Return the (x, y) coordinate for the center point of the cell that contains the specified text.  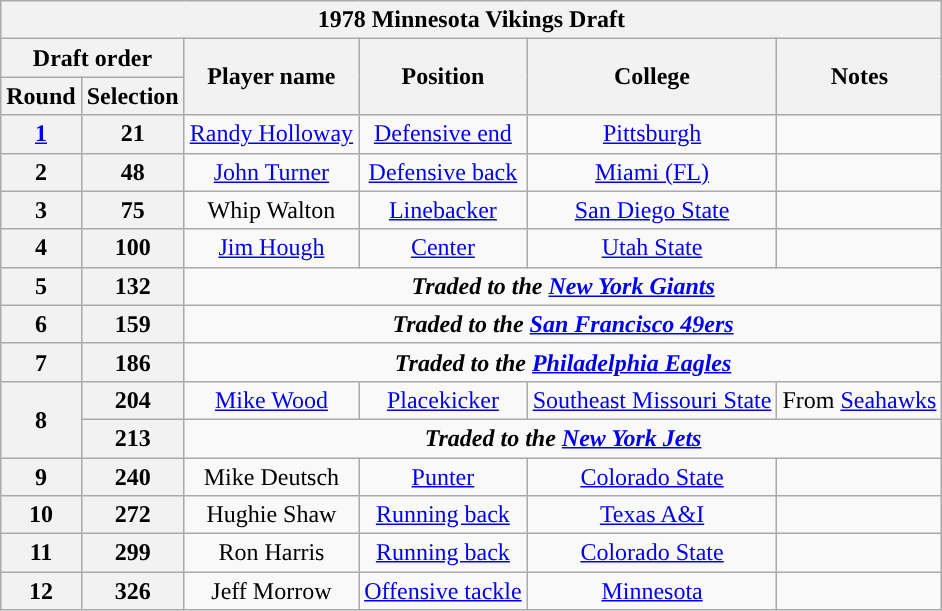
John Turner (271, 172)
10 (41, 515)
Southeast Missouri State (652, 400)
75 (132, 210)
Mike Wood (271, 400)
Draft order (92, 58)
159 (132, 324)
2 (41, 172)
Player name (271, 77)
1 (41, 134)
7 (41, 362)
21 (132, 134)
College (652, 77)
186 (132, 362)
4 (41, 248)
Defensive back (444, 172)
Minnesota (652, 591)
11 (41, 553)
Punter (444, 477)
272 (132, 515)
Whip Walton (271, 210)
213 (132, 438)
48 (132, 172)
100 (132, 248)
240 (132, 477)
Offensive tackle (444, 591)
Traded to the New York Giants (563, 286)
12 (41, 591)
Round (41, 96)
Miami (FL) (652, 172)
204 (132, 400)
Linebacker (444, 210)
Randy Holloway (271, 134)
Jim Hough (271, 248)
Mike Deutsch (271, 477)
Traded to the San Francisco 49ers (563, 324)
Traded to the New York Jets (563, 438)
Pittsburgh (652, 134)
Center (444, 248)
Hughie Shaw (271, 515)
299 (132, 553)
From Seahawks (860, 400)
3 (41, 210)
Traded to the Philadelphia Eagles (563, 362)
5 (41, 286)
6 (41, 324)
Position (444, 77)
San Diego State (652, 210)
326 (132, 591)
Utah State (652, 248)
Texas A&I (652, 515)
Placekicker (444, 400)
9 (41, 477)
1978 Minnesota Vikings Draft (472, 20)
Defensive end (444, 134)
Selection (132, 96)
Ron Harris (271, 553)
132 (132, 286)
Notes (860, 77)
8 (41, 419)
Jeff Morrow (271, 591)
